Search for the cell housing the specified text and yield its (X, Y) center coordinate. 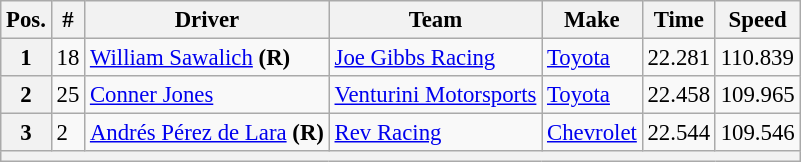
22.544 (678, 133)
22.281 (678, 58)
Driver (208, 20)
Rev Racing (435, 133)
Conner Jones (208, 95)
Chevrolet (592, 133)
109.546 (758, 133)
110.839 (758, 58)
# (68, 20)
1 (26, 58)
Andrés Pérez de Lara (R) (208, 133)
Joe Gibbs Racing (435, 58)
109.965 (758, 95)
Time (678, 20)
25 (68, 95)
3 (26, 133)
Venturini Motorsports (435, 95)
William Sawalich (R) (208, 58)
Team (435, 20)
Speed (758, 20)
Make (592, 20)
22.458 (678, 95)
18 (68, 58)
Pos. (26, 20)
